Search for the cell housing the specified text and yield its (x, y) center coordinate. 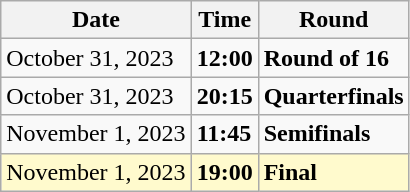
Date (96, 20)
Round (334, 20)
Final (334, 172)
Time (224, 20)
20:15 (224, 96)
12:00 (224, 58)
19:00 (224, 172)
Round of 16 (334, 58)
11:45 (224, 134)
Quarterfinals (334, 96)
Semifinals (334, 134)
